Provide the [x, y] coordinate of the cell's center where the given text is located.  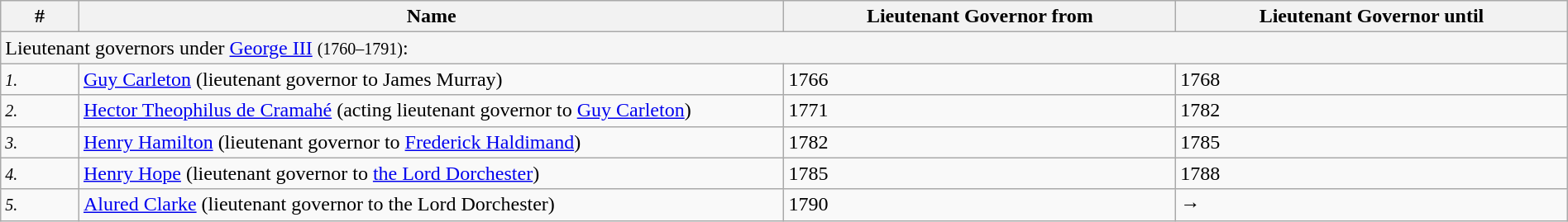
1. [40, 79]
Lieutenant Governor from [980, 17]
1790 [980, 205]
Alured Clarke (lieutenant governor to the Lord Dorchester) [432, 205]
1768 [1372, 79]
Guy Carleton (lieutenant governor to James Murray) [432, 79]
Henry Hope (lieutenant governor to the Lord Dorchester) [432, 173]
2. [40, 111]
Hector Theophilus de Cramahé (acting lieutenant governor to Guy Carleton) [432, 111]
3. [40, 142]
1766 [980, 79]
Lieutenant governors under George III (1760–1791): [784, 48]
4. [40, 173]
1788 [1372, 173]
5. [40, 205]
Henry Hamilton (lieutenant governor to Frederick Haldimand) [432, 142]
Lieutenant Governor until [1372, 17]
# [40, 17]
Name [432, 17]
1771 [980, 111]
→ [1372, 205]
